Find where the given text appears and provide that cell's center as [X, Y] coordinate. 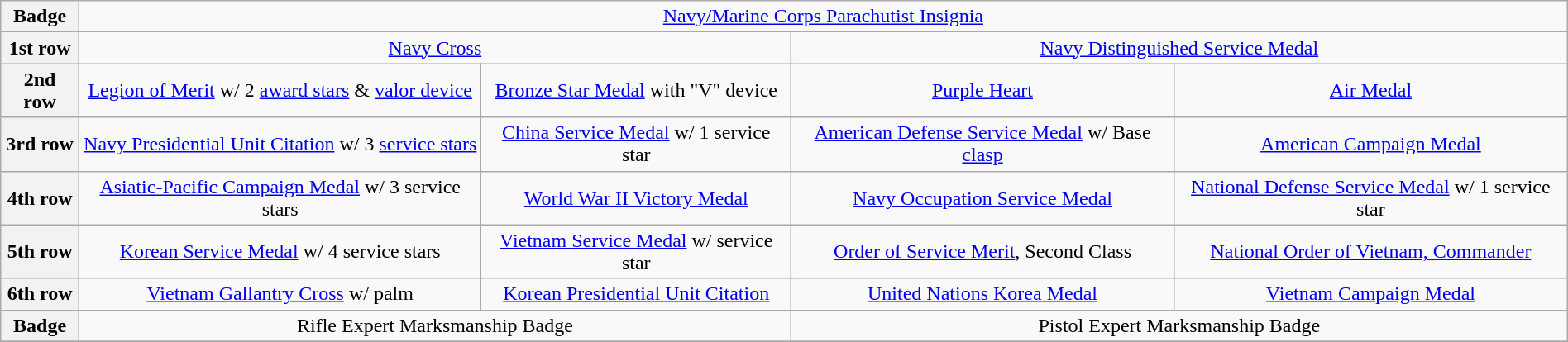
Asiatic-Pacific Campaign Medal w/ 3 service stars [280, 198]
American Defense Service Medal w/ Base clasp [982, 144]
1st row [40, 48]
Navy Cross [435, 48]
National Defense Service Medal w/ 1 service star [1371, 198]
Navy Distinguished Service Medal [1179, 48]
Legion of Merit w/ 2 award stars & valor device [280, 91]
Rifle Expert Marksmanship Badge [435, 325]
National Order of Vietnam, Commander [1371, 251]
Air Medal [1371, 91]
American Campaign Medal [1371, 144]
Korean Presidential Unit Citation [636, 294]
Pistol Expert Marksmanship Badge [1179, 325]
Vietnam Service Medal w/ service star [636, 251]
5th row [40, 251]
World War II Victory Medal [636, 198]
3rd row [40, 144]
Purple Heart [982, 91]
Navy Presidential Unit Citation w/ 3 service stars [280, 144]
Vietnam Gallantry Cross w/ palm [280, 294]
Vietnam Campaign Medal [1371, 294]
United Nations Korea Medal [982, 294]
Navy Occupation Service Medal [982, 198]
2nd row [40, 91]
Korean Service Medal w/ 4 service stars [280, 251]
6th row [40, 294]
4th row [40, 198]
Order of Service Merit, Second Class [982, 251]
Bronze Star Medal with "V" device [636, 91]
Navy/Marine Corps Parachutist Insignia [823, 17]
China Service Medal w/ 1 service star [636, 144]
